Identify which cell holds the provided text, then report its (X, Y) central coordinate. 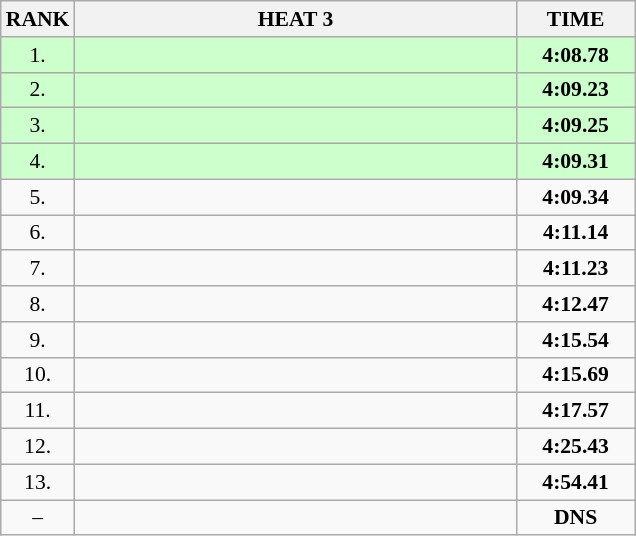
4:09.23 (576, 90)
– (38, 518)
4:15.69 (576, 375)
4:15.54 (576, 340)
13. (38, 482)
4. (38, 162)
6. (38, 233)
8. (38, 304)
DNS (576, 518)
4:17.57 (576, 411)
RANK (38, 19)
4:25.43 (576, 447)
4:11.23 (576, 269)
1. (38, 55)
4:09.25 (576, 126)
4:54.41 (576, 482)
11. (38, 411)
4:09.31 (576, 162)
4:09.34 (576, 197)
3. (38, 126)
HEAT 3 (295, 19)
4:12.47 (576, 304)
10. (38, 375)
7. (38, 269)
12. (38, 447)
TIME (576, 19)
9. (38, 340)
4:11.14 (576, 233)
4:08.78 (576, 55)
2. (38, 90)
5. (38, 197)
